Provide the [X, Y] coordinate of the cell's center where the given text is located.  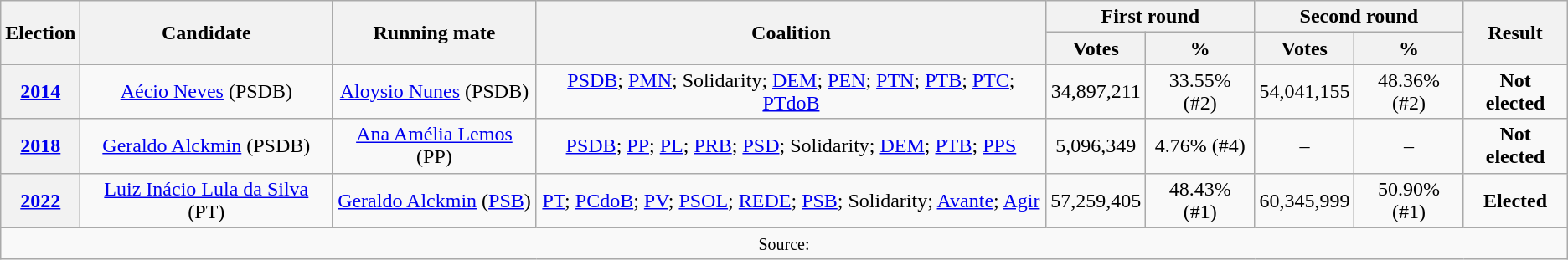
Elected [1515, 201]
Result [1515, 33]
Second round [1359, 17]
33.55% (#2) [1200, 92]
Ana Amélia Lemos (PP) [434, 145]
2022 [40, 201]
48.36% (#2) [1409, 92]
Luiz Inácio Lula da Silva (PT) [206, 201]
57,259,405 [1096, 201]
PSDB; PMN; Solidarity; DEM; PEN; PTN; PTB; PTC; PTdoB [791, 92]
Running mate [434, 33]
48.43% (#1) [1200, 201]
First round [1151, 17]
50.90% (#1) [1409, 201]
34,897,211 [1096, 92]
Geraldo Alckmin (PSB) [434, 201]
5,096,349 [1096, 145]
Coalition [791, 33]
Aécio Neves (PSDB) [206, 92]
Source: [784, 243]
Geraldo Alckmin (PSDB) [206, 145]
Candidate [206, 33]
4.76% (#4) [1200, 145]
Aloysio Nunes (PSDB) [434, 92]
2018 [40, 145]
PT; PCdoB; PV; PSOL; REDE; PSB; Solidarity; Avante; Agir [791, 201]
54,041,155 [1305, 92]
2014 [40, 92]
60,345,999 [1305, 201]
PSDB; PP; PL; PRB; PSD; Solidarity; DEM; PTB; PPS [791, 145]
Election [40, 33]
